Pinpoint the cell where the given text exists, returning its [X, Y] midpoint coordinate. 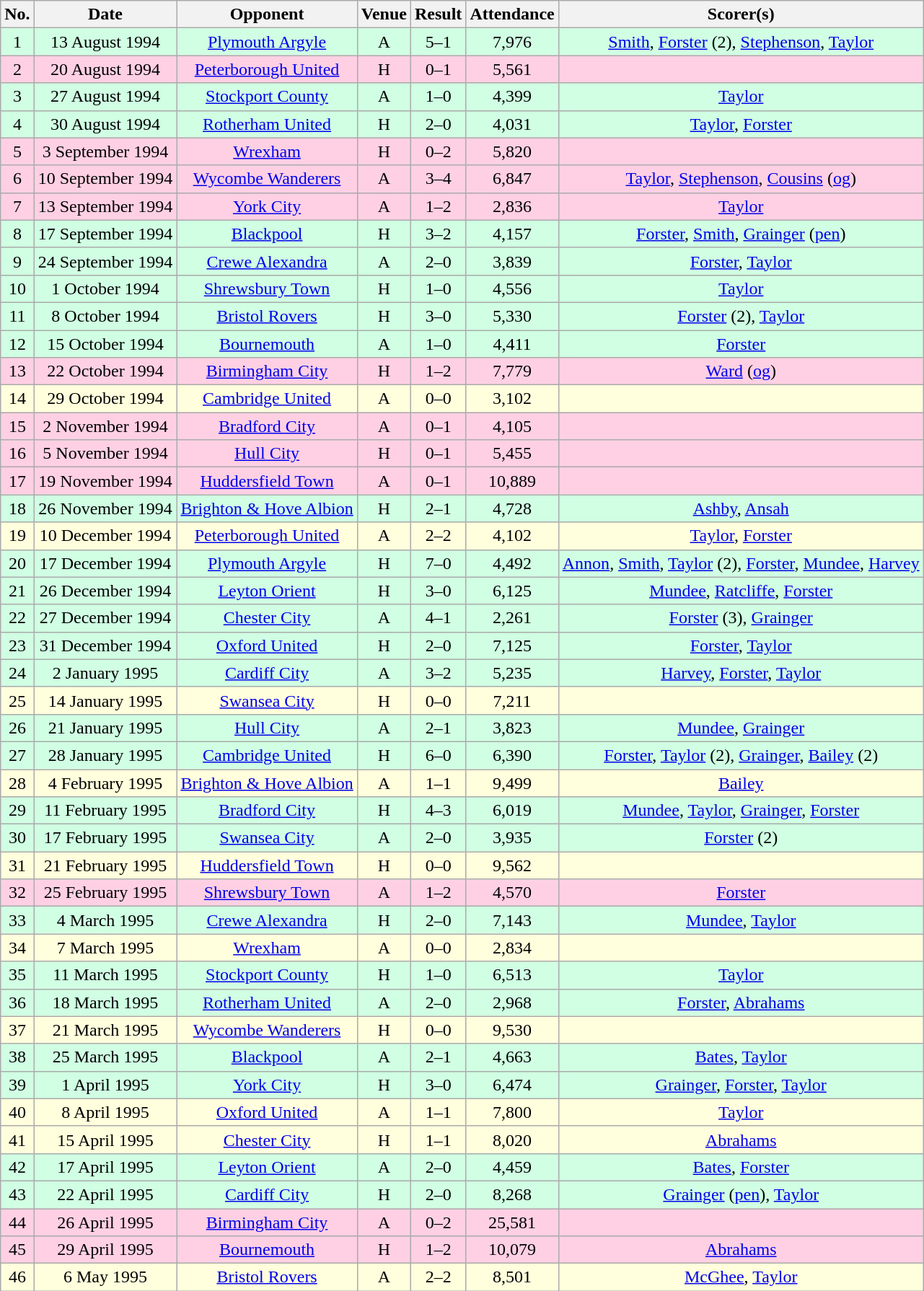
Bates, Forster [741, 1167]
18 March 1995 [105, 1003]
10 [17, 288]
8 October 1994 [105, 316]
4–1 [438, 618]
3,102 [512, 399]
13 [17, 371]
3,935 [512, 838]
46 [17, 1277]
Opponent [267, 14]
6,474 [512, 1085]
30 [17, 838]
2,261 [512, 618]
4,105 [512, 426]
40 [17, 1112]
4,663 [512, 1057]
18 [17, 508]
27 [17, 755]
3,839 [512, 261]
4,492 [512, 563]
21 January 1995 [105, 728]
1 April 1995 [105, 1085]
30 August 1994 [105, 124]
20 August 1994 [105, 69]
41 [17, 1140]
6,390 [512, 755]
Grainger, Forster, Taylor [741, 1085]
26 November 1994 [105, 508]
Mundee, Taylor, Grainger, Forster [741, 811]
36 [17, 1003]
8,268 [512, 1194]
4–3 [438, 811]
3,823 [512, 728]
19 [17, 536]
45 [17, 1250]
Forster (2), Taylor [741, 316]
19 November 1994 [105, 481]
27 December 1994 [105, 618]
13 August 1994 [105, 42]
15 October 1994 [105, 344]
5,820 [512, 151]
14 January 1995 [105, 700]
23 [17, 645]
8,020 [512, 1140]
44 [17, 1222]
26 April 1995 [105, 1222]
McGhee, Taylor [741, 1277]
10 December 1994 [105, 536]
7,143 [512, 920]
5,561 [512, 69]
4,102 [512, 536]
2 November 1994 [105, 426]
11 [17, 316]
21 March 1995 [105, 1030]
2,968 [512, 1003]
9,530 [512, 1030]
10,889 [512, 481]
8 April 1995 [105, 1112]
16 [17, 454]
31 December 1994 [105, 645]
Harvey, Forster, Taylor [741, 673]
Taylor, Stephenson, Cousins (og) [741, 179]
14 [17, 399]
20 [17, 563]
5–1 [438, 42]
Bates, Taylor [741, 1057]
8,501 [512, 1277]
5 November 1994 [105, 454]
6,847 [512, 179]
4,157 [512, 234]
17 September 1994 [105, 234]
15 [17, 426]
5,455 [512, 454]
2 [17, 69]
Forster, Smith, Grainger (pen) [741, 234]
7,211 [512, 700]
5 [17, 151]
3 September 1994 [105, 151]
4,556 [512, 288]
24 [17, 673]
Attendance [512, 14]
4,570 [512, 893]
Ashby, Ansah [741, 508]
3–4 [438, 179]
27 August 1994 [105, 97]
Smith, Forster (2), Stephenson, Taylor [741, 42]
6 May 1995 [105, 1277]
25 [17, 700]
Mundee, Taylor [741, 920]
7 [17, 206]
4,728 [512, 508]
17 December 1994 [105, 563]
13 September 1994 [105, 206]
26 [17, 728]
7–0 [438, 563]
17 [17, 481]
Forster (2) [741, 838]
2 January 1995 [105, 673]
29 October 1994 [105, 399]
6,125 [512, 591]
22 October 1994 [105, 371]
17 April 1995 [105, 1167]
5,235 [512, 673]
3 [17, 97]
4 February 1995 [105, 783]
28 [17, 783]
35 [17, 975]
Mundee, Ratcliffe, Forster [741, 591]
Forster (3), Grainger [741, 618]
25 March 1995 [105, 1057]
4,459 [512, 1167]
4,399 [512, 97]
24 September 1994 [105, 261]
37 [17, 1030]
10,079 [512, 1250]
25,581 [512, 1222]
7,976 [512, 42]
1 October 1994 [105, 288]
42 [17, 1167]
22 [17, 618]
4 March 1995 [105, 920]
21 February 1995 [105, 865]
12 [17, 344]
31 [17, 865]
No. [17, 14]
Mundee, Grainger [741, 728]
32 [17, 893]
9,499 [512, 783]
33 [17, 920]
29 April 1995 [105, 1250]
11 February 1995 [105, 811]
4 [17, 124]
22 April 1995 [105, 1194]
7 March 1995 [105, 948]
17 February 1995 [105, 838]
7,125 [512, 645]
6 [17, 179]
2,836 [512, 206]
Bailey [741, 783]
29 [17, 811]
Venue [384, 14]
4,411 [512, 344]
Result [438, 14]
38 [17, 1057]
39 [17, 1085]
5,330 [512, 316]
34 [17, 948]
11 March 1995 [105, 975]
21 [17, 591]
Annon, Smith, Taylor (2), Forster, Mundee, Harvey [741, 563]
4,031 [512, 124]
Ward (og) [741, 371]
10 September 1994 [105, 179]
7,779 [512, 371]
8 [17, 234]
25 February 1995 [105, 893]
1 [17, 42]
26 December 1994 [105, 591]
Grainger (pen), Taylor [741, 1194]
6–0 [438, 755]
Forster, Abrahams [741, 1003]
43 [17, 1194]
9 [17, 261]
Forster, Taylor (2), Grainger, Bailey (2) [741, 755]
15 April 1995 [105, 1140]
6,513 [512, 975]
Date [105, 14]
28 January 1995 [105, 755]
Scorer(s) [741, 14]
9,562 [512, 865]
7,800 [512, 1112]
2,834 [512, 948]
6,019 [512, 811]
